Detect which cell encompasses the target text, then output its [x, y] center coordinate. 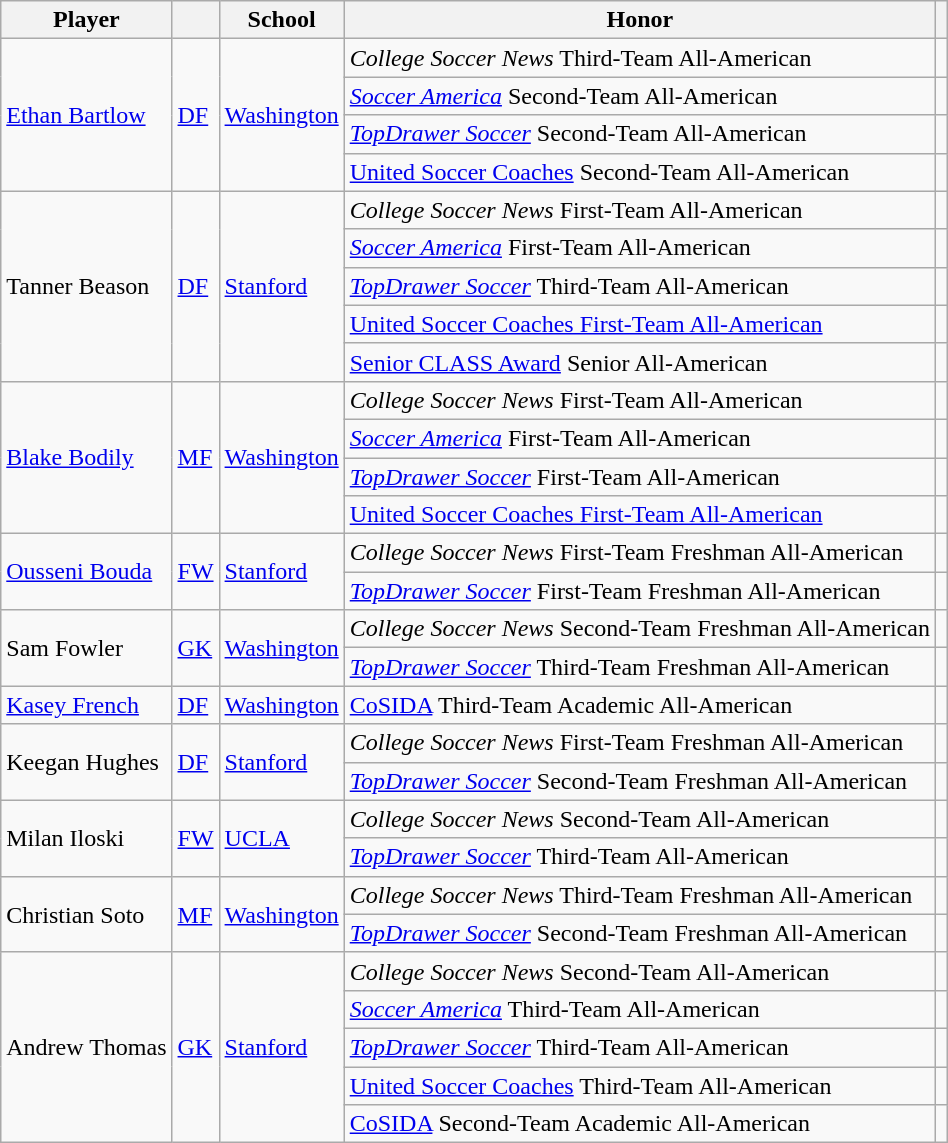
United Soccer Coaches Third-Team All-American [640, 1085]
Milan Iloski [86, 838]
CoSIDA Third-Team Academic All-American [640, 705]
Tanner Beason [86, 286]
Soccer America Third-Team All-American [640, 1009]
TopDrawer Soccer First-Team Freshman All-American [640, 591]
Andrew Thomas [86, 1047]
Kasey French [86, 705]
TopDrawer Soccer Third-Team Freshman All-American [640, 667]
College Soccer News Third-Team Freshman All-American [640, 895]
College Soccer News Third-Team All-American [640, 58]
Player [86, 20]
Ethan Bartlow [86, 115]
CoSIDA Second-Team Academic All-American [640, 1124]
Honor [640, 20]
Blake Bodily [86, 457]
College Soccer News Second-Team Freshman All-American [640, 629]
TopDrawer Soccer Second-Team All-American [640, 134]
Senior CLASS Award Senior All-American [640, 362]
TopDrawer Soccer First-Team All-American [640, 477]
Ousseni Bouda [86, 572]
Sam Fowler [86, 648]
UCLA [282, 838]
Soccer America Second-Team All-American [640, 96]
United Soccer Coaches Second-Team All-American [640, 172]
Keegan Hughes [86, 762]
School [282, 20]
Christian Soto [86, 914]
